Detect which cell encompasses the target text, then output its [x, y] center coordinate. 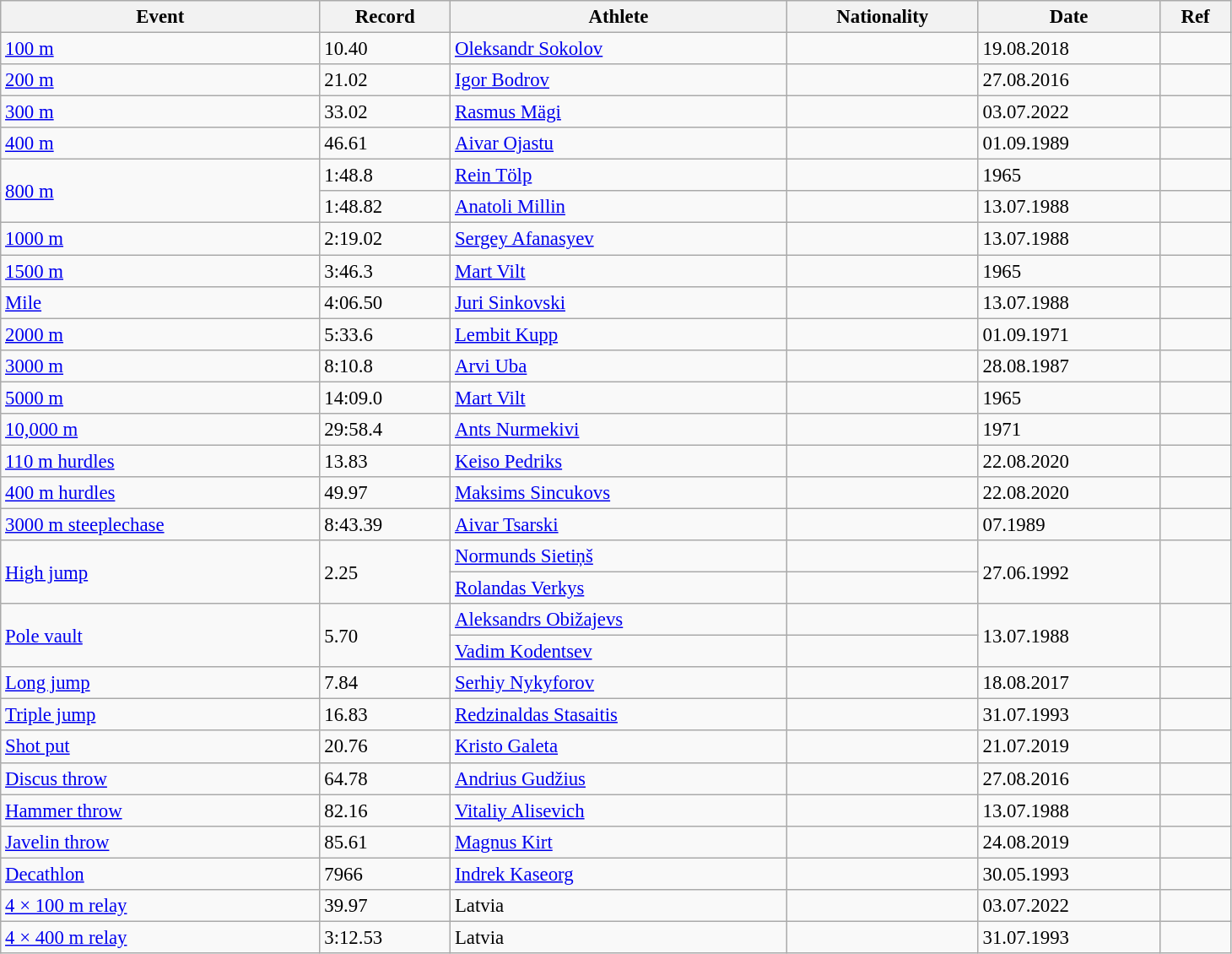
Javelin throw [160, 842]
Date [1068, 17]
110 m hurdles [160, 461]
Anatoli Millin [619, 207]
01.09.1989 [1068, 144]
8:10.8 [385, 366]
24.08.2019 [1068, 842]
High jump [160, 572]
1971 [1068, 430]
Nationality [883, 17]
19.08.2018 [1068, 49]
49.97 [385, 493]
85.61 [385, 842]
3000 m steeplechase [160, 524]
5:33.6 [385, 334]
Magnus Kirt [619, 842]
5.70 [385, 635]
10,000 m [160, 430]
82.16 [385, 810]
30.05.1993 [1068, 874]
39.97 [385, 906]
8:43.39 [385, 524]
Ants Nurmekivi [619, 430]
16.83 [385, 715]
2000 m [160, 334]
4 × 400 m relay [160, 937]
Arvi Uba [619, 366]
Vadim Kodentsev [619, 652]
64.78 [385, 778]
18.08.2017 [1068, 683]
Long jump [160, 683]
Discus throw [160, 778]
Aleksandrs Obižajevs [619, 620]
3:46.3 [385, 271]
5000 m [160, 398]
4:06.50 [385, 302]
13.83 [385, 461]
Event [160, 17]
Rasmus Mägi [619, 112]
2:19.02 [385, 239]
1:48.82 [385, 207]
Hammer throw [160, 810]
Aivar Ojastu [619, 144]
100 m [160, 49]
2.25 [385, 572]
20.76 [385, 747]
07.1989 [1068, 524]
Rein Tölp [619, 176]
Normunds Sietiņš [619, 556]
10.40 [385, 49]
14:09.0 [385, 398]
1500 m [160, 271]
Mile [160, 302]
1000 m [160, 239]
1:48.8 [385, 176]
Maksims Sincukovs [619, 493]
400 m hurdles [160, 493]
800 m [160, 191]
Juri Sinkovski [619, 302]
Record [385, 17]
Aivar Tsarski [619, 524]
01.09.1971 [1068, 334]
Andrius Gudžius [619, 778]
28.08.1987 [1068, 366]
Keiso Pedriks [619, 461]
Rolandas Verkys [619, 588]
7966 [385, 874]
3:12.53 [385, 937]
Lembit Kupp [619, 334]
4 × 100 m relay [160, 906]
300 m [160, 112]
Athlete [619, 17]
33.02 [385, 112]
Igor Bodrov [619, 80]
Decathlon [160, 874]
Redzinaldas Stasaitis [619, 715]
46.61 [385, 144]
Vitaliy Alisevich [619, 810]
Oleksandr Sokolov [619, 49]
Pole vault [160, 635]
27.06.1992 [1068, 572]
Shot put [160, 747]
200 m [160, 80]
7.84 [385, 683]
21.02 [385, 80]
Serhiy Nykyforov [619, 683]
400 m [160, 144]
3000 m [160, 366]
Sergey Afanasyev [619, 239]
Indrek Kaseorg [619, 874]
29:58.4 [385, 430]
Triple jump [160, 715]
21.07.2019 [1068, 747]
Kristo Galeta [619, 747]
Ref [1195, 17]
